Scan for the cell matching the given text and deliver its [X, Y] coordinate at center. 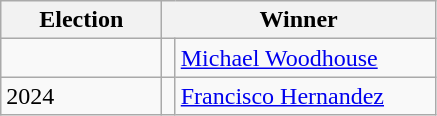
2024 [82, 96]
Winner [299, 20]
Francisco Hernandez [305, 96]
Election [82, 20]
Michael Woodhouse [305, 58]
